Find where the given text appears and provide that cell's center as [x, y] coordinate. 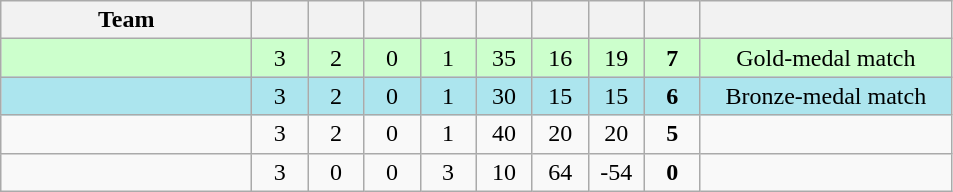
64 [560, 172]
35 [504, 58]
-54 [616, 172]
5 [672, 134]
Gold-medal match [826, 58]
6 [672, 96]
16 [560, 58]
40 [504, 134]
10 [504, 172]
Bronze-medal match [826, 96]
7 [672, 58]
Team [126, 20]
19 [616, 58]
30 [504, 96]
